For the text-containing cell, return its midpoint in (x, y) coordinate format. 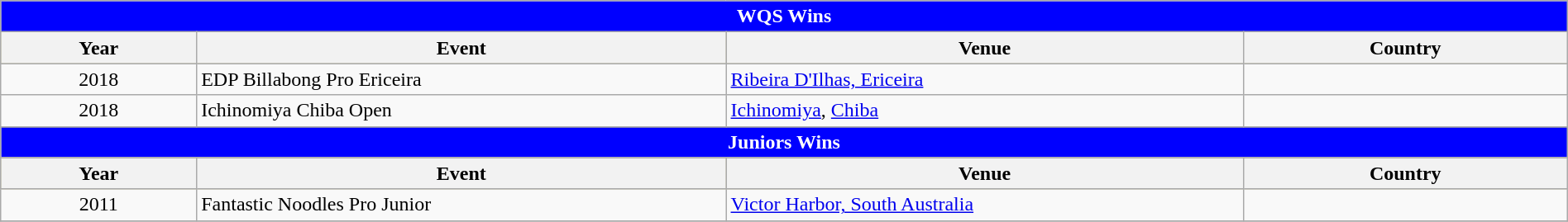
EDP Billabong Pro Ericeira (461, 79)
Victor Harbor, South Australia (984, 205)
WQS Wins (784, 17)
Ribeira D'Ilhas, Ericeira (984, 79)
Ichinomiya, Chiba (984, 111)
Fantastic Noodles Pro Junior (461, 205)
Ichinomiya Chiba Open (461, 111)
Juniors Wins (784, 142)
2011 (99, 205)
